Extract the [x, y] coordinate from the center of the cell holding the provided text.  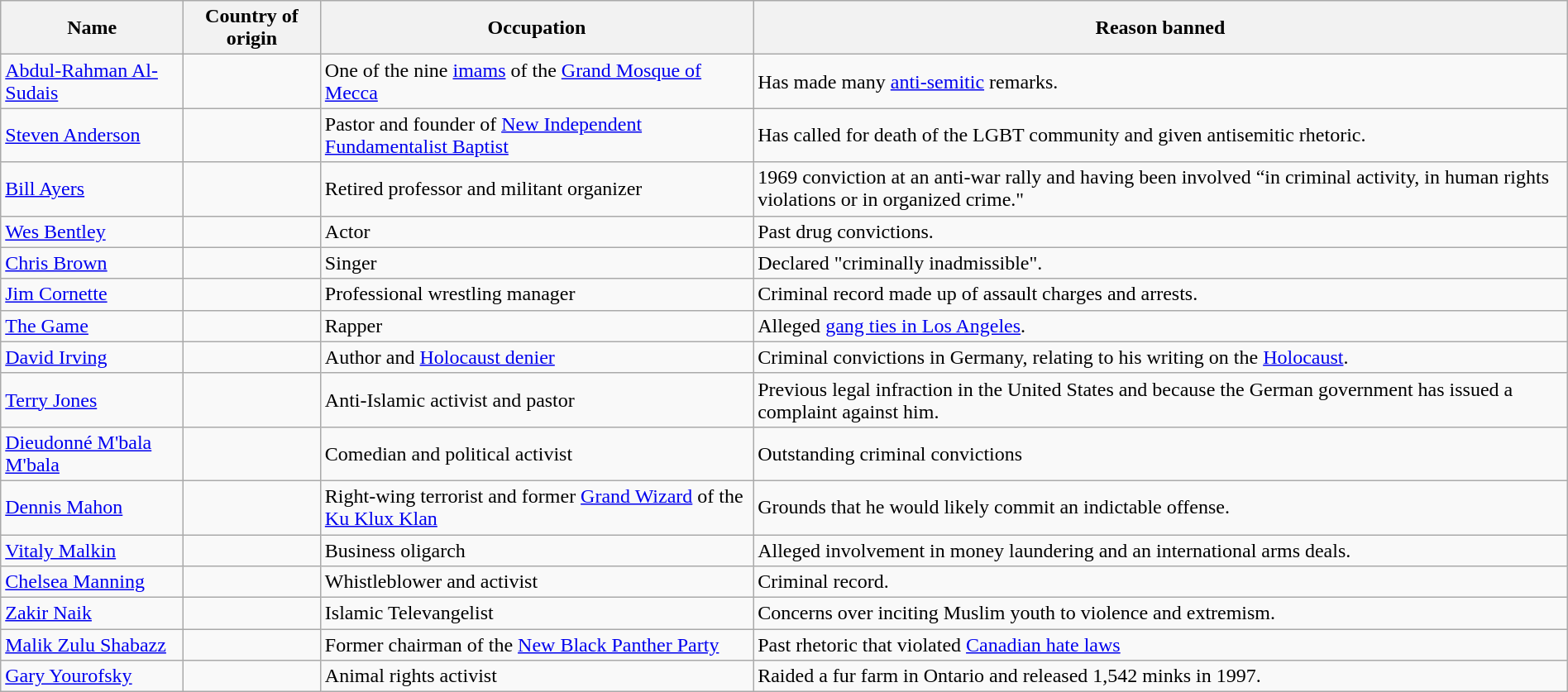
The Game [93, 326]
Past rhetoric that violated Canadian hate laws [1161, 645]
Rapper [536, 326]
Steven Anderson [93, 136]
Singer [536, 263]
Declared "criminally inadmissible". [1161, 263]
Chelsea Manning [93, 582]
Has made many anti-semitic remarks. [1161, 81]
Former chairman of the New Black Panther Party [536, 645]
Comedian and political activist [536, 453]
Right-wing terrorist and former Grand Wizard of the Ku Klux Klan [536, 508]
Reason banned [1161, 28]
Has called for death of the LGBT community and given antisemitic rhetoric. [1161, 136]
Islamic Televangelist [536, 613]
Retired professor and militant organizer [536, 189]
Vitaly Malkin [93, 550]
Anti-Islamic activist and pastor [536, 400]
Professional wrestling manager [536, 294]
Actor [536, 231]
Country of origin [252, 28]
Whistleblower and activist [536, 582]
Business oligarch [536, 550]
Author and Holocaust denier [536, 357]
Dennis Mahon [93, 508]
Raided a fur farm in Ontario and released 1,542 minks in 1997. [1161, 676]
David Irving [93, 357]
Abdul-Rahman Al-Sudais [93, 81]
Alleged gang ties in Los Angeles. [1161, 326]
Gary Yourofsky [93, 676]
Criminal convictions in Germany, relating to his writing on the Holocaust. [1161, 357]
Jim Cornette [93, 294]
Name [93, 28]
1969 conviction at an anti-war rally and having been involved “in criminal activity, in human rights violations or in organized crime." [1161, 189]
Grounds that he would likely commit an indictable offense. [1161, 508]
Malik Zulu Shabazz [93, 645]
Criminal record. [1161, 582]
Concerns over inciting Muslim youth to violence and extremism. [1161, 613]
Terry Jones [93, 400]
Animal rights activist [536, 676]
Occupation [536, 28]
Past drug convictions. [1161, 231]
Zakir Naik [93, 613]
Criminal record made up of assault charges and arrests. [1161, 294]
Previous legal infraction in the United States and because the German government has issued a complaint against him. [1161, 400]
Dieudonné M'bala M'bala [93, 453]
One of the nine imams of the Grand Mosque of Mecca [536, 81]
Chris Brown [93, 263]
Alleged involvement in money laundering and an international arms deals. [1161, 550]
Wes Bentley [93, 231]
Pastor and founder of New Independent Fundamentalist Baptist [536, 136]
Bill Ayers [93, 189]
Outstanding criminal convictions [1161, 453]
